Return [X, Y] of the center of cell containing provided text 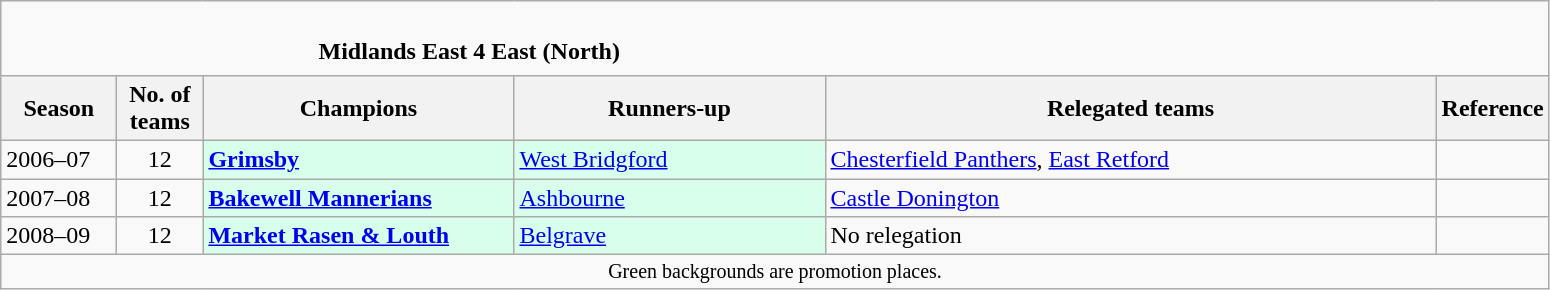
Castle Donington [1130, 197]
Green backgrounds are promotion places. [776, 272]
Champions [358, 108]
No. of teams [160, 108]
Market Rasen & Louth [358, 236]
2006–07 [59, 159]
Belgrave [670, 236]
Runners-up [670, 108]
No relegation [1130, 236]
Relegated teams [1130, 108]
Reference [1492, 108]
Bakewell Mannerians [358, 197]
West Bridgford [670, 159]
2007–08 [59, 197]
Season [59, 108]
Ashbourne [670, 197]
Chesterfield Panthers, East Retford [1130, 159]
2008–09 [59, 236]
Grimsby [358, 159]
